Output the (X, Y) coordinate of the center of the cell containing the given text.  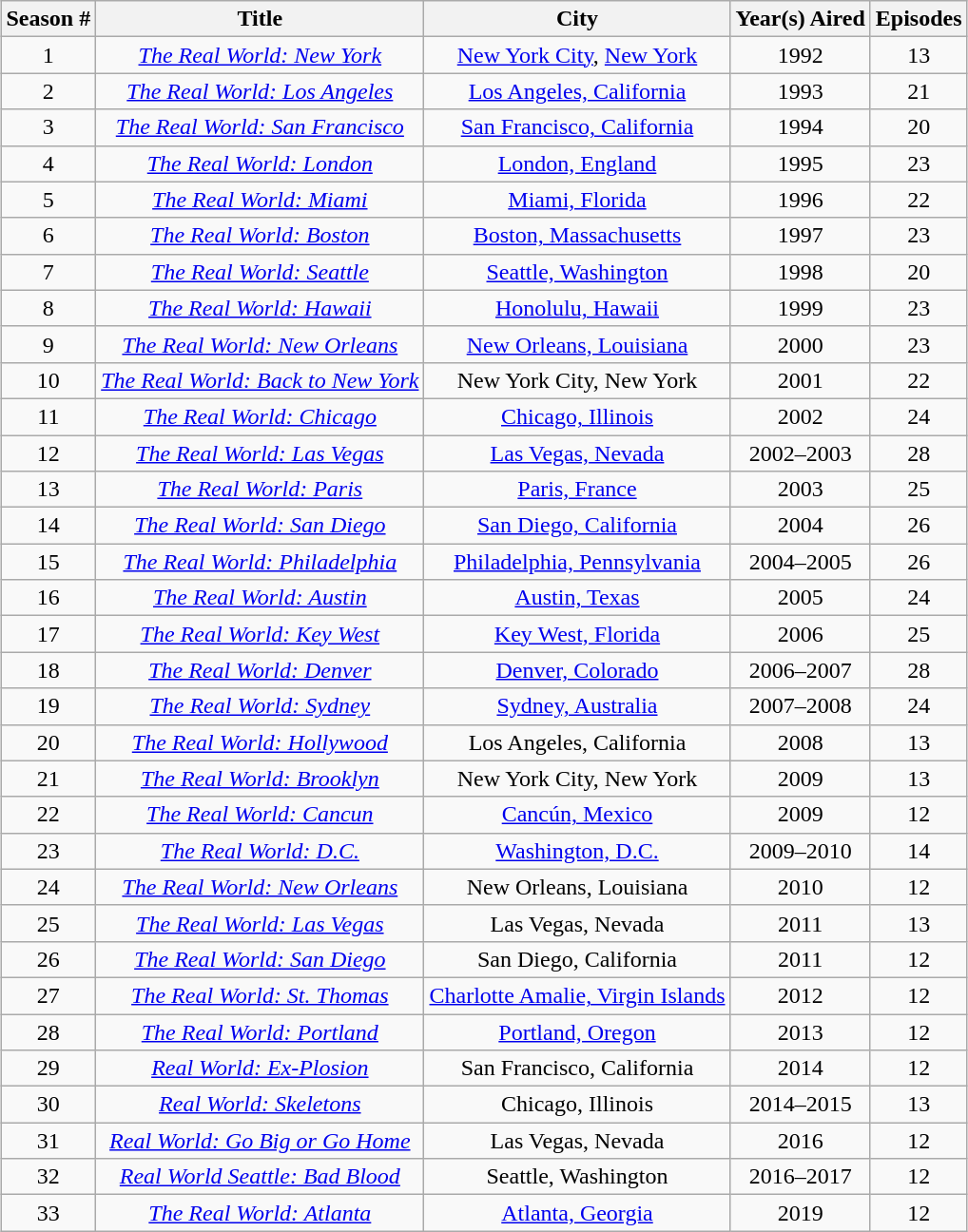
The Real World: Seattle (261, 272)
2003 (801, 490)
Austin, Texas (577, 598)
2010 (801, 887)
30 (48, 1105)
Paris, France (577, 490)
9 (48, 344)
2013 (801, 1031)
Year(s) Aired (801, 19)
2004–2005 (801, 562)
The Real World: St. Thomas (261, 995)
Episodes (919, 19)
The Real World: Hollywood (261, 742)
2009–2010 (801, 851)
The Real World: Portland (261, 1031)
The Real World: Chicago (261, 416)
15 (48, 562)
Key West, Florida (577, 634)
The Real World: Hawaii (261, 308)
The Real World: New York (261, 55)
The Real World: Denver (261, 670)
2000 (801, 344)
2 (48, 91)
31 (48, 1141)
33 (48, 1213)
Real World Seattle: Bad Blood (261, 1177)
2002–2003 (801, 453)
2006 (801, 634)
The Real World: Los Angeles (261, 91)
Washington, D.C. (577, 851)
Miami, Florida (577, 200)
The Real World: D.C. (261, 851)
2012 (801, 995)
2002 (801, 416)
3 (48, 127)
The Real World: Austin (261, 598)
The Real World: London (261, 164)
5 (48, 200)
2016–2017 (801, 1177)
The Real World: Brooklyn (261, 779)
Charlotte Amalie, Virgin Islands (577, 995)
The Real World: San Francisco (261, 127)
Atlanta, Georgia (577, 1213)
The Real World: Atlanta (261, 1213)
2014 (801, 1068)
The Real World: Back to New York (261, 380)
Sydney, Australia (577, 706)
2006–2007 (801, 670)
Real World: Skeletons (261, 1105)
2001 (801, 380)
2007–2008 (801, 706)
The Real World: Boston (261, 236)
29 (48, 1068)
Denver, Colorado (577, 670)
Boston, Massachusetts (577, 236)
Philadelphia, Pennsylvania (577, 562)
1997 (801, 236)
1999 (801, 308)
1996 (801, 200)
Real World: Ex-Plosion (261, 1068)
1 (48, 55)
1993 (801, 91)
Honolulu, Hawaii (577, 308)
6 (48, 236)
The Real World: Cancun (261, 815)
11 (48, 416)
2019 (801, 1213)
10 (48, 380)
16 (48, 598)
The Real World: Sydney (261, 706)
27 (48, 995)
2016 (801, 1141)
1995 (801, 164)
19 (48, 706)
4 (48, 164)
The Real World: Philadelphia (261, 562)
Real World: Go Big or Go Home (261, 1141)
7 (48, 272)
Title (261, 19)
Portland, Oregon (577, 1031)
17 (48, 634)
Season # (48, 19)
2005 (801, 598)
City (577, 19)
Cancún, Mexico (577, 815)
18 (48, 670)
1994 (801, 127)
1992 (801, 55)
The Real World: Paris (261, 490)
2014–2015 (801, 1105)
2004 (801, 526)
2008 (801, 742)
1998 (801, 272)
The Real World: Miami (261, 200)
8 (48, 308)
London, England (577, 164)
The Real World: Key West (261, 634)
32 (48, 1177)
